Locate the cell with the specified text and output its [X, Y] center coordinate. 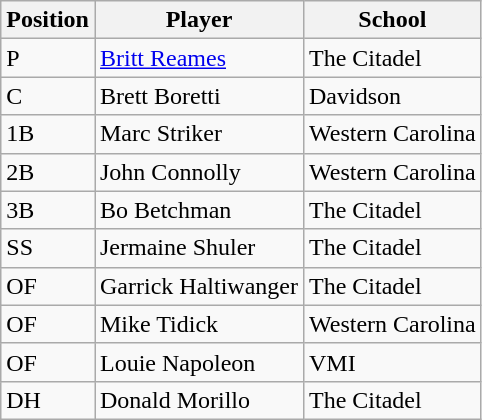
DH [48, 400]
VMI [392, 362]
3B [48, 210]
School [392, 20]
Marc Striker [198, 134]
Player [198, 20]
Mike Tidick [198, 324]
Bo Betchman [198, 210]
John Connolly [198, 172]
Brett Boretti [198, 96]
1B [48, 134]
Britt Reames [198, 58]
Davidson [392, 96]
Position [48, 20]
Garrick Haltiwanger [198, 286]
2B [48, 172]
SS [48, 248]
Louie Napoleon [198, 362]
Jermaine Shuler [198, 248]
P [48, 58]
C [48, 96]
Donald Morillo [198, 400]
